Output the [x, y] coordinate of the center of the cell containing the given text.  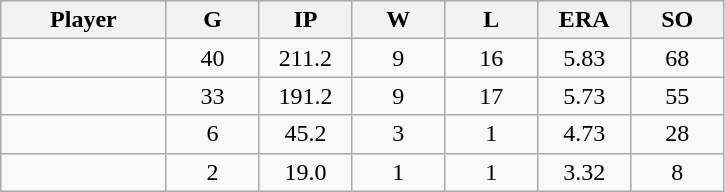
3 [398, 134]
4.73 [584, 134]
5.83 [584, 58]
28 [678, 134]
5.73 [584, 96]
40 [212, 58]
3.32 [584, 172]
17 [492, 96]
8 [678, 172]
ERA [584, 20]
33 [212, 96]
19.0 [306, 172]
SO [678, 20]
68 [678, 58]
55 [678, 96]
Player [84, 20]
211.2 [306, 58]
W [398, 20]
191.2 [306, 96]
L [492, 20]
IP [306, 20]
16 [492, 58]
6 [212, 134]
2 [212, 172]
45.2 [306, 134]
G [212, 20]
